Pinpoint the cell where the given text exists, returning its [X, Y] midpoint coordinate. 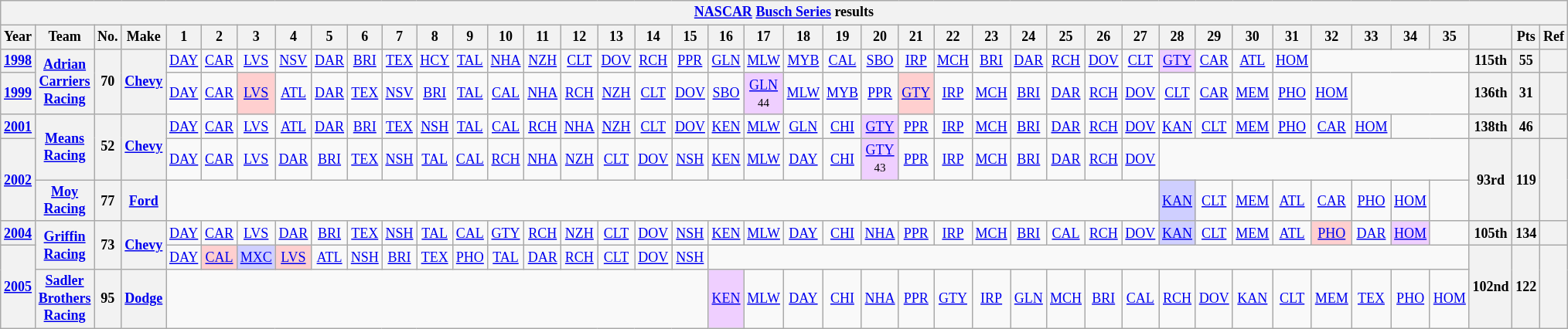
73 [108, 245]
Make [144, 37]
Sadler Brothers Racing [64, 299]
2001 [19, 127]
GTY43 [880, 159]
136th [1491, 93]
12 [580, 37]
70 [108, 82]
95 [108, 299]
19 [843, 37]
5 [329, 37]
34 [1410, 37]
No. [108, 37]
93rd [1491, 179]
26 [1103, 37]
30 [1253, 37]
35 [1449, 37]
22 [953, 37]
25 [1066, 37]
11 [543, 37]
10 [506, 37]
17 [764, 37]
32 [1331, 37]
NASCAR Busch Series results [784, 12]
HCY [435, 60]
23 [991, 37]
MXC [256, 258]
16 [726, 37]
14 [653, 37]
9 [470, 37]
122 [1526, 287]
Year [19, 37]
119 [1526, 179]
55 [1526, 60]
1998 [19, 60]
24 [1028, 37]
18 [803, 37]
20 [880, 37]
21 [916, 37]
2 [220, 37]
138th [1491, 127]
Griffin Racing [64, 245]
13 [616, 37]
105th [1491, 233]
28 [1178, 37]
2004 [19, 233]
7 [399, 37]
Ford [144, 201]
15 [690, 37]
46 [1526, 127]
GLN44 [764, 93]
Dodge [144, 299]
29 [1214, 37]
1999 [19, 93]
102nd [1491, 287]
Means Racing [64, 147]
2005 [19, 287]
Ref [1554, 37]
3 [256, 37]
27 [1140, 37]
8 [435, 37]
Moy Racing [64, 201]
52 [108, 147]
115th [1491, 60]
134 [1526, 233]
Team [64, 37]
Pts [1526, 37]
77 [108, 201]
33 [1372, 37]
1 [184, 37]
Adrian Carriers Racing [64, 82]
4 [294, 37]
6 [365, 37]
2002 [19, 179]
